From the cell containing the given text, extract its center point as [x, y] coordinate. 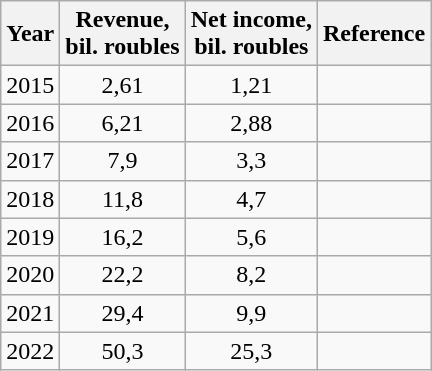
Year [30, 34]
Revenue,bil. roubles [122, 34]
2020 [30, 275]
2015 [30, 85]
22,2 [122, 275]
2022 [30, 351]
1,21 [251, 85]
11,8 [122, 199]
2,61 [122, 85]
7,9 [122, 161]
2019 [30, 237]
5,6 [251, 237]
2017 [30, 161]
2021 [30, 313]
8,2 [251, 275]
25,3 [251, 351]
6,21 [122, 123]
2018 [30, 199]
Net income,bil. roubles [251, 34]
2016 [30, 123]
4,7 [251, 199]
50,3 [122, 351]
9,9 [251, 313]
2,88 [251, 123]
3,3 [251, 161]
Reference [374, 34]
29,4 [122, 313]
16,2 [122, 237]
